Search for the cell housing the specified text and yield its (X, Y) center coordinate. 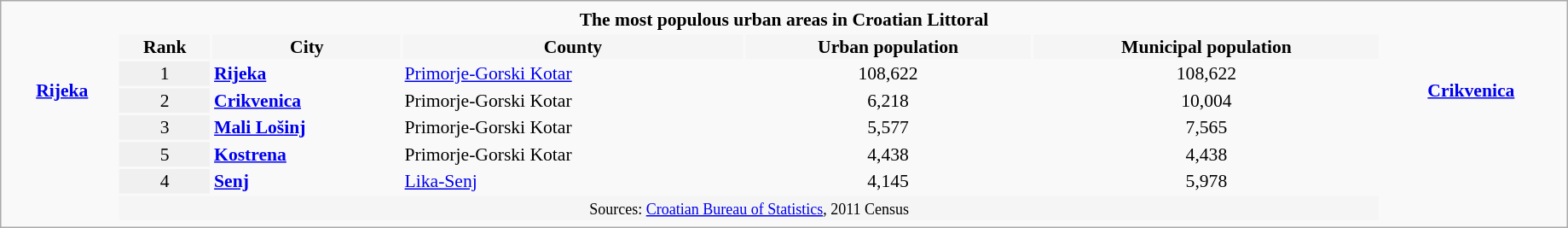
Senj (307, 181)
4,145 (888, 181)
5 (165, 154)
10,004 (1206, 100)
6,218 (888, 100)
The most populous urban areas in Croatian Littoral (784, 20)
7,565 (1206, 127)
Sources: Croatian Bureau of Statistics, 2011 Census (749, 208)
Kostrena (307, 154)
5,577 (888, 127)
3 (165, 127)
Urban population (888, 46)
5,978 (1206, 181)
Mali Lošinj (307, 127)
Municipal population (1206, 46)
2 (165, 100)
4 (165, 181)
1 (165, 73)
Lika-Senj (573, 181)
City (307, 46)
Rank (165, 46)
County (573, 46)
